Capture the cell that displays the provided text and extract its (X, Y) central coordinate. 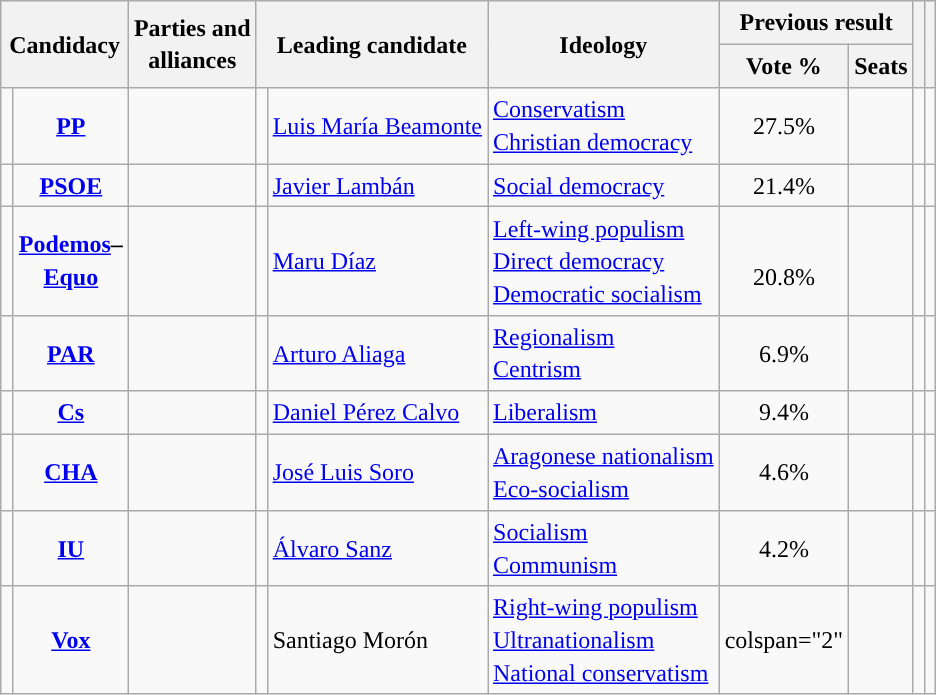
Parties andalliances (192, 44)
9.4% (784, 412)
4.6% (784, 472)
Ideology (604, 44)
Vox (70, 640)
20.8% (784, 261)
Podemos–Equo (70, 261)
Daniel Pérez Calvo (377, 412)
Left-wing populismDirect democracyDemocratic socialism (604, 261)
21.4% (784, 186)
Right-wing populismUltranationalismNational conservatism (604, 640)
Seats (881, 66)
6.9% (784, 353)
CHA (70, 472)
SocialismCommunism (604, 548)
Candidacy (65, 44)
PSOE (70, 186)
Javier Lambán (377, 186)
PAR (70, 353)
Social democracy (604, 186)
RegionalismCentrism (604, 353)
Liberalism (604, 412)
Álvaro Sanz (377, 548)
José Luis Soro (377, 472)
colspan="2" (784, 640)
Aragonese nationalismEco-socialism (604, 472)
IU (70, 548)
PP (70, 126)
Leading candidate (372, 44)
Vote % (784, 66)
Arturo Aliaga (377, 353)
ConservatismChristian democracy (604, 126)
Previous result (816, 22)
Luis María Beamonte (377, 126)
Santiago Morón (377, 640)
Cs (70, 412)
4.2% (784, 548)
Maru Díaz (377, 261)
27.5% (784, 126)
